Capture the cell that displays the provided text and extract its [X, Y] central coordinate. 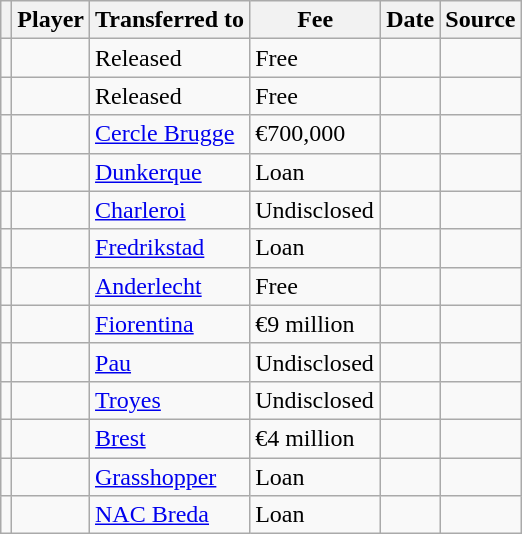
Player [51, 20]
Anderlecht [170, 286]
€9 million [316, 324]
Grasshopper [170, 477]
Cercle Brugge [170, 134]
Fiorentina [170, 324]
Dunkerque [170, 172]
Source [480, 20]
NAC Breda [170, 515]
€4 million [316, 438]
€700,000 [316, 134]
Fredrikstad [170, 248]
Troyes [170, 400]
Fee [316, 20]
Date [410, 20]
Transferred to [170, 20]
Charleroi [170, 210]
Brest [170, 438]
Pau [170, 362]
